Scan for the cell matching the given text and deliver its (x, y) coordinate at center. 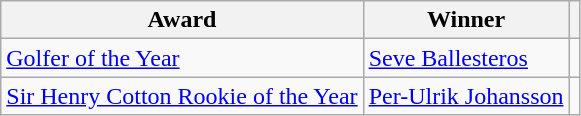
Award (182, 20)
Per-Ulrik Johansson (466, 96)
Seve Ballesteros (466, 58)
Winner (466, 20)
Sir Henry Cotton Rookie of the Year (182, 96)
Golfer of the Year (182, 58)
